Scan for the cell matching the given text and deliver its [x, y] coordinate at center. 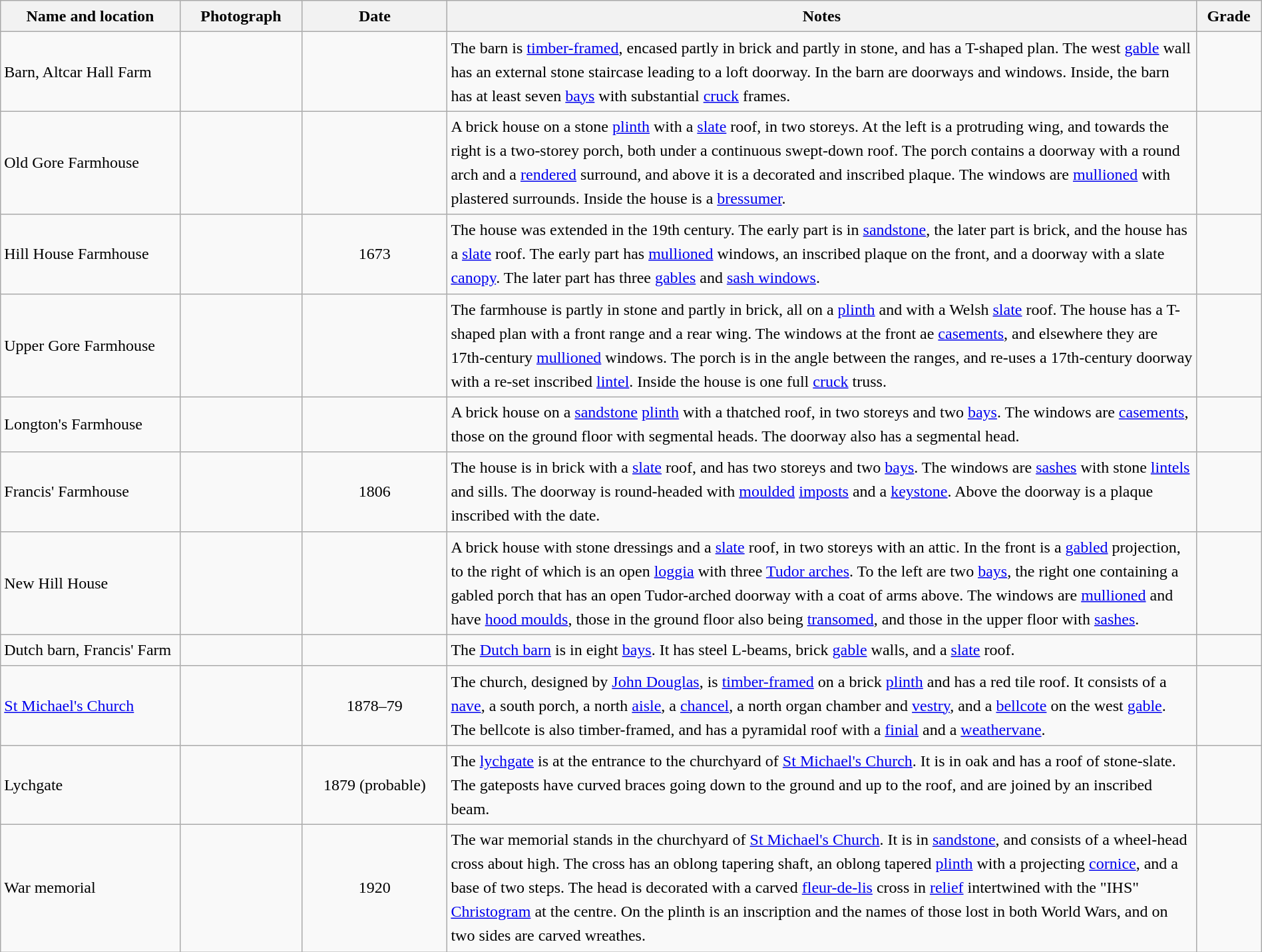
Name and location [91, 16]
St Michael's Church [91, 706]
Hill House Farmhouse [91, 254]
Photograph [241, 16]
1920 [375, 888]
Lychgate [91, 784]
The Dutch barn is in eight bays. It has steel L-beams, brick gable walls, and a slate roof. [821, 650]
1806 [375, 491]
War memorial [91, 888]
New Hill House [91, 583]
1879 (probable) [375, 784]
Longton's Farmhouse [91, 425]
Francis' Farmhouse [91, 491]
1673 [375, 254]
Notes [821, 16]
1878–79 [375, 706]
Old Gore Farmhouse [91, 162]
Barn, Altcar Hall Farm [91, 72]
Dutch barn, Francis' Farm [91, 650]
Grade [1229, 16]
Date [375, 16]
Upper Gore Farmhouse [91, 345]
